From the cell containing the given text, extract its center point as [X, Y] coordinate. 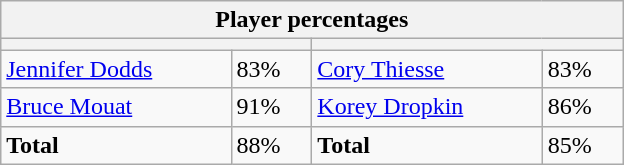
Korey Dropkin [427, 107]
85% [582, 145]
86% [582, 107]
88% [272, 145]
Cory Thiesse [427, 69]
Player percentages [312, 20]
91% [272, 107]
Bruce Mouat [116, 107]
Jennifer Dodds [116, 69]
